For the text-containing cell, return its midpoint in [x, y] coordinate format. 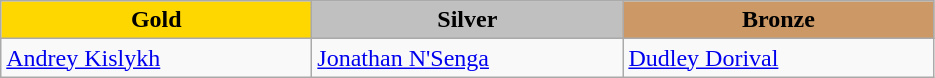
Bronze [778, 20]
Andrey Kislykh [156, 58]
Silver [468, 20]
Jonathan N'Senga [468, 58]
Gold [156, 20]
Dudley Dorival [778, 58]
